Pinpoint the cell where the given text exists, returning its (x, y) midpoint coordinate. 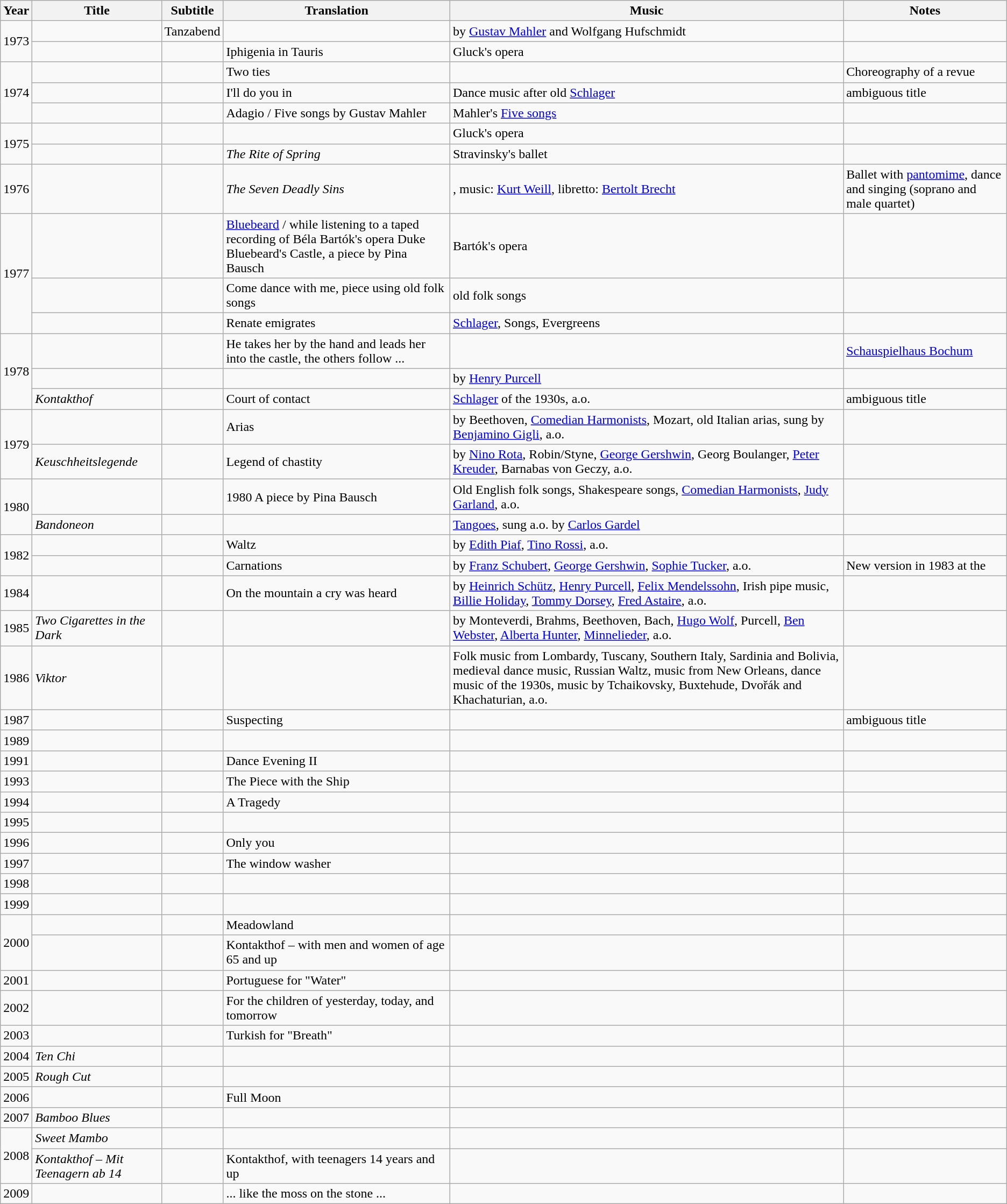
Full Moon (337, 1097)
Kontakthof (97, 399)
Suspecting (337, 720)
Kontakthof – with men and women of age 65 and up (337, 952)
Translation (337, 11)
Keuschheitslegende (97, 462)
Renate emigrates (337, 323)
... like the moss on the stone ... (337, 1194)
1997 (16, 863)
2005 (16, 1076)
old folk songs (647, 295)
Dance Evening II (337, 761)
1986 (16, 678)
Kontakthof, with teenagers 14 years and up (337, 1165)
1975 (16, 144)
Carnations (337, 565)
Turkish for "Breath" (337, 1036)
Legend of chastity (337, 462)
1973 (16, 41)
1985 (16, 628)
Bluebeard / while listening to a taped recording of Béla Bartók's opera Duke Bluebeard's Castle, a piece by Pina Bausch (337, 245)
The window washer (337, 863)
Stravinsky's ballet (647, 154)
1987 (16, 720)
The Seven Deadly Sins (337, 189)
2006 (16, 1097)
Title (97, 11)
Ten Chi (97, 1056)
Bamboo Blues (97, 1117)
Dance music after old Schlager (647, 93)
2004 (16, 1056)
by Gustav Mahler and Wolfgang Hufschmidt (647, 31)
The Rite of Spring (337, 154)
Notes (925, 11)
Two Cigarettes in the Dark (97, 628)
1979 (16, 444)
1991 (16, 761)
Waltz (337, 545)
On the mountain a cry was heard (337, 593)
1994 (16, 802)
Kontakthof – Mit Teenagern ab 14 (97, 1165)
1982 (16, 555)
Only you (337, 843)
Tangoes, sung a.o. by Carlos Gardel (647, 525)
by Henry Purcell (647, 379)
by Franz Schubert, George Gershwin, Sophie Tucker, a.o. (647, 565)
Bandoneon (97, 525)
Subtitle (193, 11)
I'll do you in (337, 93)
2002 (16, 1008)
Rough Cut (97, 1076)
Sweet Mambo (97, 1138)
1977 (16, 273)
1980 A piece by Pina Bausch (337, 497)
2009 (16, 1194)
Court of contact (337, 399)
by Beethoven, Comedian Harmonists, Mozart, old Italian arias, sung by Benjamino Gigli, a.o. (647, 427)
1999 (16, 904)
, music: Kurt Weill, libretto: Bertolt Brecht (647, 189)
by Nino Rota, Robin/Styne, George Gershwin, Georg Boulanger, Peter Kreuder, Barnabas von Geczy, a.o. (647, 462)
Come dance with me, piece using old folk songs (337, 295)
Schauspielhaus Bochum (925, 351)
Year (16, 11)
2001 (16, 980)
The Piece with the Ship (337, 781)
1978 (16, 371)
1993 (16, 781)
Schlager of the 1930s, a.o. (647, 399)
For the children of yesterday, today, and tomorrow (337, 1008)
2007 (16, 1117)
New version in 1983 at the (925, 565)
1996 (16, 843)
2008 (16, 1156)
Schlager, Songs, Evergreens (647, 323)
1995 (16, 823)
1989 (16, 740)
Mahler's Five songs (647, 113)
Adagio / Five songs by Gustav Mahler (337, 113)
Music (647, 11)
2000 (16, 943)
Viktor (97, 678)
Meadowland (337, 925)
by Edith Piaf, Tino Rossi, a.o. (647, 545)
1974 (16, 93)
2003 (16, 1036)
by Monteverdi, Brahms, Beethoven, Bach, Hugo Wolf, Purcell, Ben Webster, Alberta Hunter, Minnelieder, a.o. (647, 628)
Iphigenia in Tauris (337, 52)
Two ties (337, 72)
Portuguese for "Water" (337, 980)
Bartók's opera (647, 245)
He takes her by the hand and leads her into the castle, the others follow ... (337, 351)
1984 (16, 593)
Tanzabend (193, 31)
1976 (16, 189)
Old English folk songs, Shakespeare songs, Comedian Harmonists, Judy Garland, a.o. (647, 497)
1998 (16, 884)
1980 (16, 507)
Choreography of a revue (925, 72)
A Tragedy (337, 802)
Arias (337, 427)
by Heinrich Schütz, Henry Purcell, Felix Mendelssohn, Irish pipe music, Billie Holiday, Tommy Dorsey, Fred Astaire, a.o. (647, 593)
Ballet with pantomime, dance and singing (soprano and male quartet) (925, 189)
